Extract the [x, y] coordinate from the center of the cell holding the provided text.  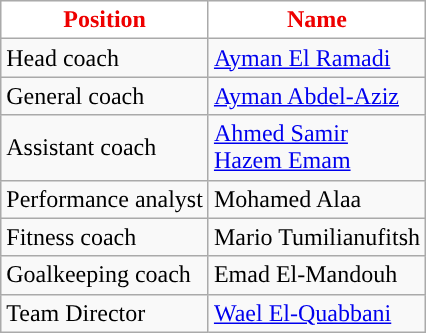
Position [105, 20]
Team Director [105, 313]
Wael El-Quabbani [316, 313]
Performance analyst [105, 199]
General coach [105, 96]
Ahmed Samir Hazem Emam [316, 148]
Head coach [105, 58]
Mohamed Alaa [316, 199]
Ayman El Ramadi [316, 58]
Goalkeeping coach [105, 275]
Mario Tumilianufitsh [316, 237]
Ayman Abdel-Aziz [316, 96]
Assistant coach [105, 148]
Name [316, 20]
Fitness coach [105, 237]
Emad El-Mandouh [316, 275]
